Provide the [X, Y] coordinate of the cell's center where the given text is located.  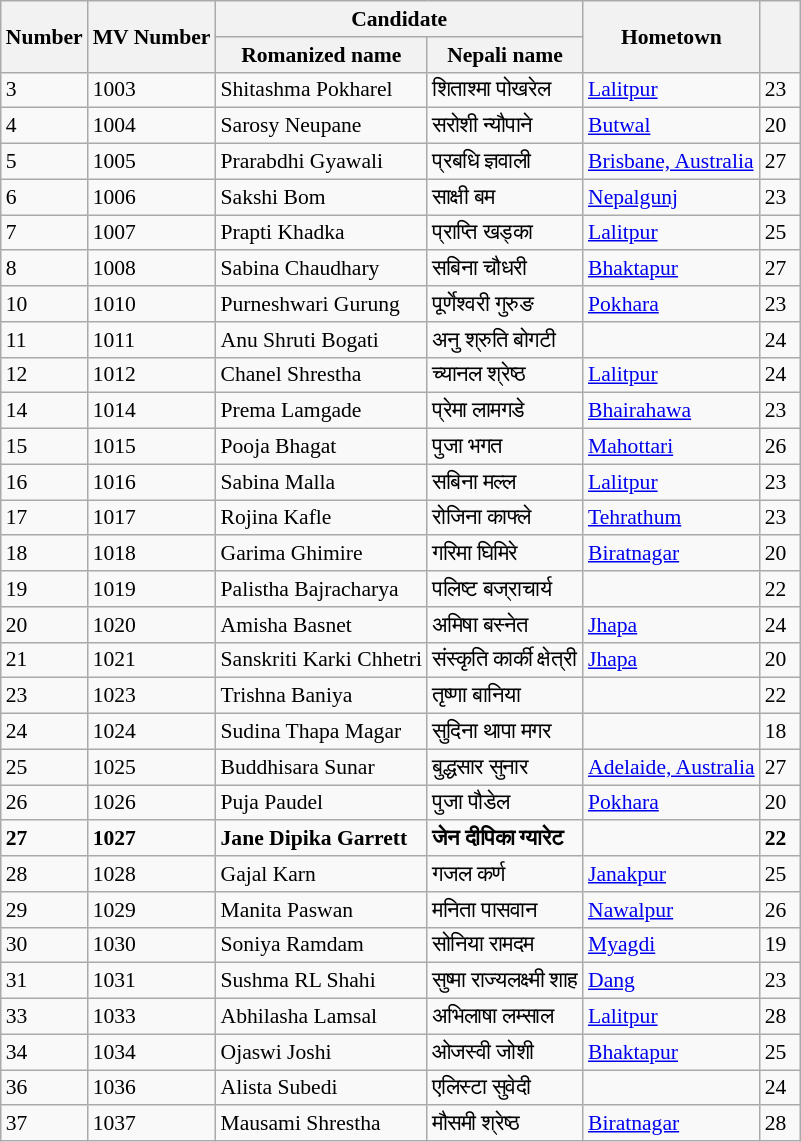
1012 [152, 375]
अनु श्रुति बोगटी [505, 340]
1006 [152, 197]
1019 [152, 589]
37 [44, 1124]
Puja Paudel [321, 803]
5 [44, 162]
Tehrathum [672, 518]
34 [44, 1052]
अमिषा बस्नेत [505, 625]
30 [44, 945]
1027 [152, 839]
36 [44, 1088]
पुजा पौडेल [505, 803]
Amisha Basnet [321, 625]
1007 [152, 233]
Pooja Bhagat [321, 447]
4 [44, 126]
सुष्मा राज्यलक्ष्मी शाह [505, 981]
अभिलाषा लम्साल [505, 1017]
1018 [152, 554]
जेन दीपिका ग्यारेट [505, 839]
Alista Subedi [321, 1088]
Butwal [672, 126]
Sarosy Neupane [321, 126]
Sanskriti Karki Chhetri [321, 660]
मौसमी श्रेष्ठ [505, 1124]
Anu Shruti Bogati [321, 340]
Hometown [672, 36]
Abhilasha Lamsal [321, 1017]
6 [44, 197]
1008 [152, 269]
Nepali name [505, 55]
Romanized name [321, 55]
16 [44, 482]
1004 [152, 126]
1010 [152, 304]
सरोशी न्यौपाने [505, 126]
पूर्णेश्वरी गुरुङ [505, 304]
प्रेमा लामगडे [505, 411]
1011 [152, 340]
29 [44, 910]
1037 [152, 1124]
Chanel Shrestha [321, 375]
रोजिना काफ्ले [505, 518]
14 [44, 411]
1029 [152, 910]
Nawalpur [672, 910]
1015 [152, 447]
1003 [152, 90]
1014 [152, 411]
Sudina Thapa Magar [321, 732]
Sabina Chaudhary [321, 269]
Nepalgunj [672, 197]
1023 [152, 696]
1030 [152, 945]
Palistha Bajracharya [321, 589]
8 [44, 269]
1028 [152, 874]
11 [44, 340]
Buddhisara Sunar [321, 767]
पलिष्ट बज्राचार्य [505, 589]
Soniya Ramdam [321, 945]
Dang [672, 981]
Janakpur [672, 874]
33 [44, 1017]
17 [44, 518]
12 [44, 375]
Adelaide, Australia [672, 767]
3 [44, 90]
एलिस्टा सुवेदी [505, 1088]
Prapti Khadka [321, 233]
1005 [152, 162]
1024 [152, 732]
Shitashma Pokharel [321, 90]
Garima Ghimire [321, 554]
सबिना मल्ल [505, 482]
बुद्धसार सुनार [505, 767]
31 [44, 981]
Ojaswi Joshi [321, 1052]
मनिता पासवान [505, 910]
1026 [152, 803]
Mahottari [672, 447]
Gajal Karn [321, 874]
Purneshwari Gurung [321, 304]
1025 [152, 767]
1016 [152, 482]
7 [44, 233]
च्यानल श्रेष्ठ [505, 375]
Sabina Malla [321, 482]
Bhairahawa [672, 411]
संस्कृति कार्की क्षेत्री [505, 660]
साक्षी बम [505, 197]
21 [44, 660]
प्राप्ति खड्का [505, 233]
Trishna Baniya [321, 696]
15 [44, 447]
Jane Dipika Garrett [321, 839]
Candidate [399, 19]
गरिमा घिमिरे [505, 554]
ओजस्वी जोशी [505, 1052]
1020 [152, 625]
गजल कर्ण [505, 874]
Rojina Kafle [321, 518]
1033 [152, 1017]
प्रबधि ज्ञवाली [505, 162]
सोनिया रामदम [505, 945]
Mausami Shrestha [321, 1124]
Manita Paswan [321, 910]
Myagdi [672, 945]
सबिना चौधरी [505, 269]
पुजा भगत [505, 447]
Sakshi Bom [321, 197]
1031 [152, 981]
1017 [152, 518]
1036 [152, 1088]
तृष्णा बानिया [505, 696]
Number [44, 36]
MV Number [152, 36]
Sushma RL Shahi [321, 981]
शिताश्मा पोखरेल [505, 90]
Prema Lamgade [321, 411]
Prarabdhi Gyawali [321, 162]
Brisbane, Australia [672, 162]
10 [44, 304]
1034 [152, 1052]
1021 [152, 660]
सुदिना थापा मगर [505, 732]
